Return the [X, Y] coordinate for the center point of the cell that contains the specified text.  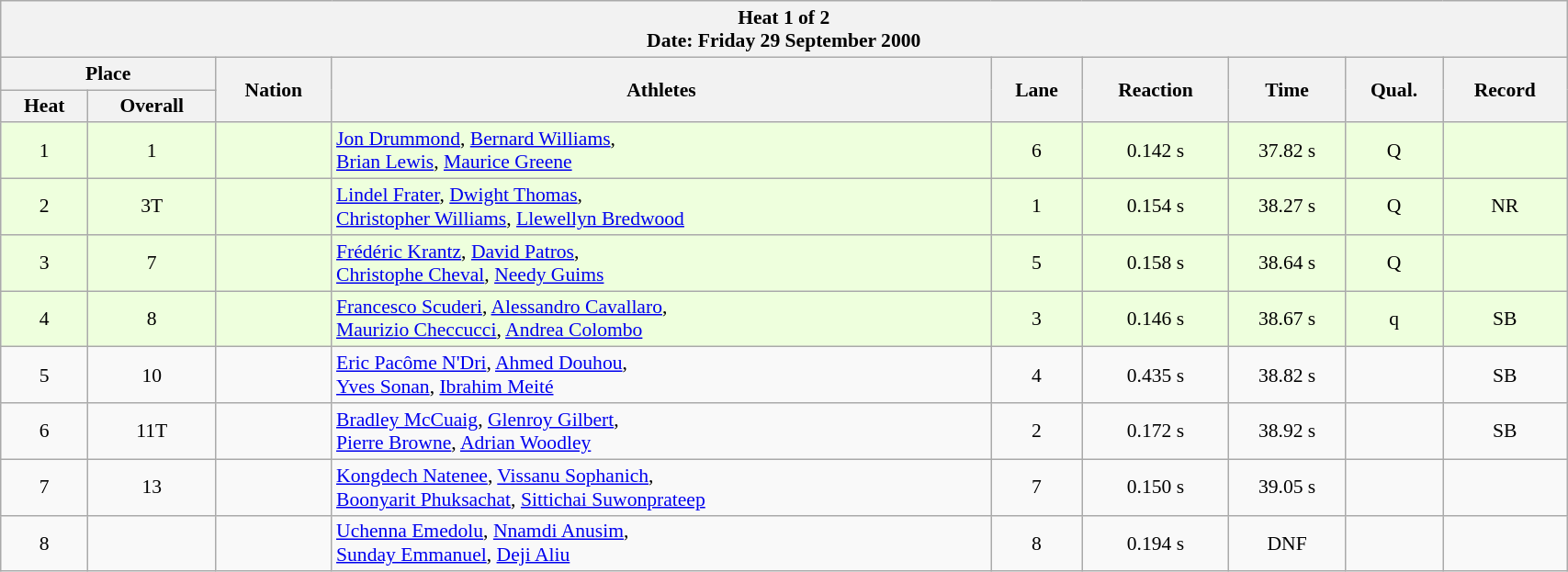
Time [1287, 90]
Lane [1036, 90]
0.142 s [1156, 151]
NR [1505, 207]
Qual. [1394, 90]
11T [152, 432]
38.92 s [1287, 432]
Place [108, 73]
39.05 s [1287, 487]
0.154 s [1156, 207]
3T [152, 207]
0.150 s [1156, 487]
38.82 s [1287, 375]
Eric Pacôme N'Dri, Ahmed Douhou, Yves Sonan, Ibrahim Meité [661, 375]
Overall [152, 107]
0.435 s [1156, 375]
Uchenna Emedolu, Nnamdi Anusim, Sunday Emmanuel, Deji Aliu [661, 544]
38.67 s [1287, 320]
0.158 s [1156, 263]
0.172 s [1156, 432]
Kongdech Natenee, Vissanu Sophanich, Boonyarit Phuksachat, Sittichai Suwonprateep [661, 487]
38.27 s [1287, 207]
Nation [274, 90]
Heat 1 of 2 Date: Friday 29 September 2000 [784, 29]
0.146 s [1156, 320]
q [1394, 320]
37.82 s [1287, 151]
38.64 s [1287, 263]
10 [152, 375]
13 [152, 487]
Heat [44, 107]
Frédéric Krantz, David Patros, Christophe Cheval, Needy Guims [661, 263]
Jon Drummond, Bernard Williams, Brian Lewis, Maurice Greene [661, 151]
Bradley McCuaig, Glenroy Gilbert, Pierre Browne, Adrian Woodley [661, 432]
Reaction [1156, 90]
Athletes [661, 90]
0.194 s [1156, 544]
Record [1505, 90]
Lindel Frater, Dwight Thomas, Christopher Williams, Llewellyn Bredwood [661, 207]
DNF [1287, 544]
Francesco Scuderi, Alessandro Cavallaro, Maurizio Checcucci, Andrea Colombo [661, 320]
